Pinpoint the cell where the given text exists, returning its (x, y) midpoint coordinate. 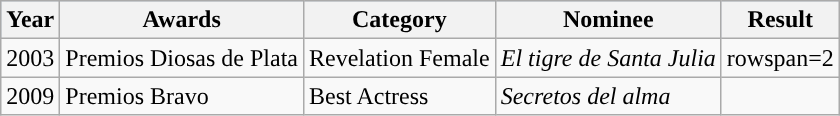
Category (400, 20)
Secretos del alma (608, 96)
Premios Bravo (182, 96)
2009 (30, 96)
Premios Diosas de Plata (182, 58)
Result (780, 20)
2003 (30, 58)
El tigre de Santa Julia (608, 58)
Year (30, 20)
Revelation Female (400, 58)
Nominee (608, 20)
Awards (182, 20)
Best Actress (400, 96)
rowspan=2 (780, 58)
